Return the (X, Y) coordinate for the center point of the cell that contains the specified text.  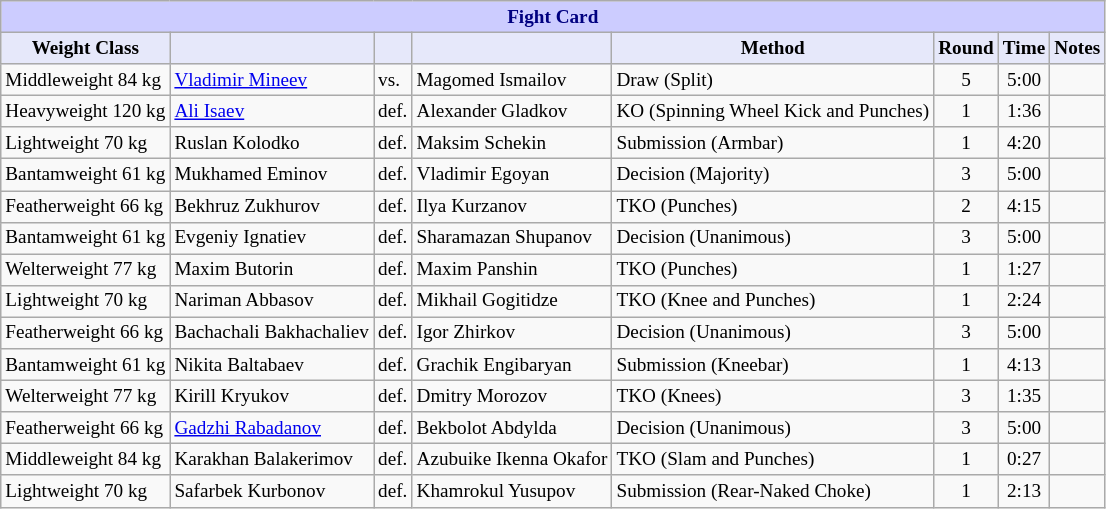
1:36 (1024, 111)
Heavyweight 120 kg (86, 111)
5 (966, 80)
Ilya Kurzanov (512, 206)
4:15 (1024, 206)
4:20 (1024, 143)
Vladimir Mineev (272, 80)
2:13 (1024, 491)
Nikita Baltabaev (272, 365)
Sharamazan Shupanov (512, 238)
Gadzhi Rabadanov (272, 428)
Weight Class (86, 48)
2:24 (1024, 301)
Karakhan Balakerimov (272, 460)
1:35 (1024, 396)
Time (1024, 48)
Bachachali Bakhachaliev (272, 333)
Mikhail Gogitidze (512, 301)
Vladimir Egoyan (512, 175)
Bekhruz Zukhurov (272, 206)
Khamrokul Yusupov (512, 491)
Maxim Butorin (272, 270)
Submission (Rear-Naked Choke) (773, 491)
Azubuike Ikenna Okafor (512, 460)
Method (773, 48)
Magomed Ismailov (512, 80)
Igor Zhirkov (512, 333)
Ali Isaev (272, 111)
Safarbek Kurbonov (272, 491)
Alexander Gladkov (512, 111)
TKO (Slam and Punches) (773, 460)
vs. (393, 80)
Mukhamed Eminov (272, 175)
Kirill Kryukov (272, 396)
Decision (Majority) (773, 175)
Notes (1078, 48)
Maxim Panshin (512, 270)
Bekbolot Abdylda (512, 428)
TKO (Knee and Punches) (773, 301)
TKO (Knees) (773, 396)
Submission (Kneebar) (773, 365)
Dmitry Morozov (512, 396)
1:27 (1024, 270)
KO (Spinning Wheel Kick and Punches) (773, 111)
2 (966, 206)
Draw (Split) (773, 80)
0:27 (1024, 460)
Grachik Engibaryan (512, 365)
Fight Card (553, 17)
Ruslan Kolodko (272, 143)
Round (966, 48)
Submission (Armbar) (773, 143)
4:13 (1024, 365)
Maksim Schekin (512, 143)
Evgeniy Ignatiev (272, 238)
Nariman Abbasov (272, 301)
